Find where the given text appears and provide that cell's center as [X, Y] coordinate. 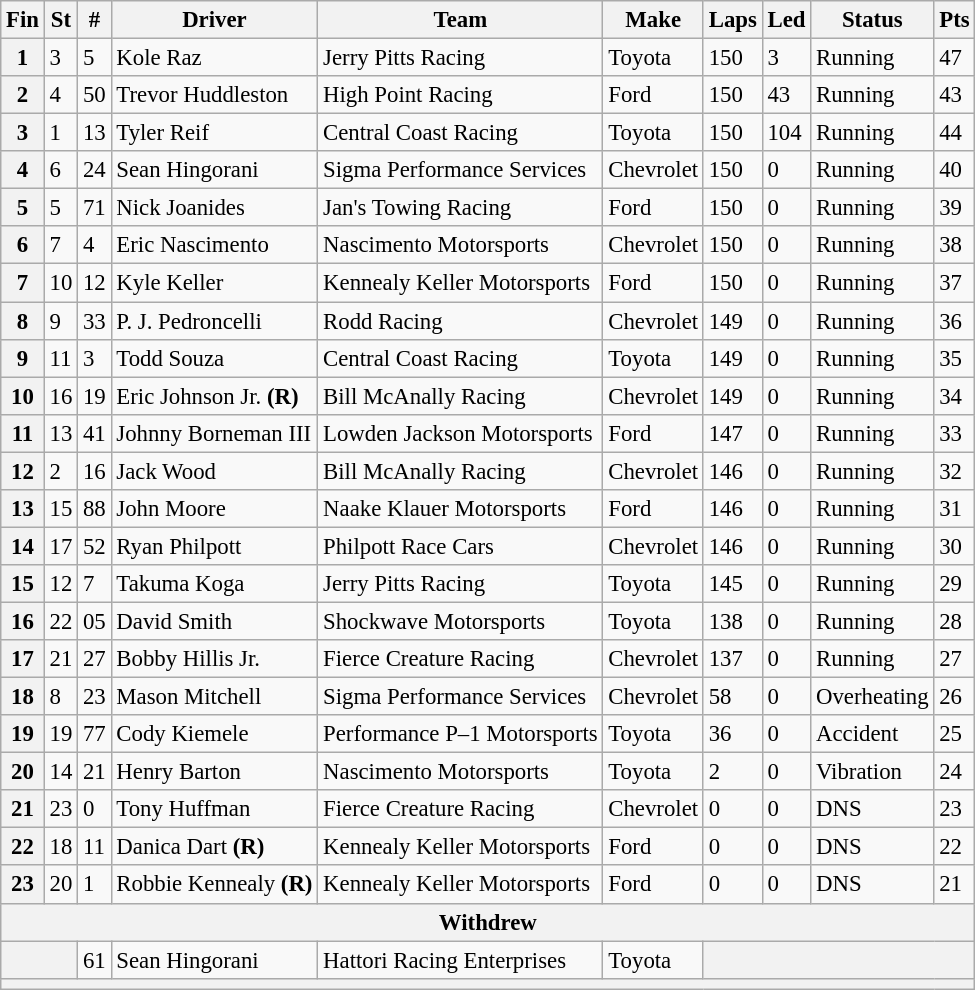
147 [732, 433]
26 [954, 697]
Accident [872, 734]
Lowden Jackson Motorsports [460, 433]
52 [94, 546]
137 [732, 659]
Danica Dart (R) [214, 847]
Vibration [872, 772]
Led [786, 20]
Bobby Hillis Jr. [214, 659]
Nick Joanides [214, 208]
Driver [214, 20]
Shockwave Motorsports [460, 621]
Performance P–1 Motorsports [460, 734]
Tyler Reif [214, 133]
Eric Nascimento [214, 245]
71 [94, 208]
61 [94, 960]
138 [732, 621]
40 [954, 170]
Philpott Race Cars [460, 546]
Ryan Philpott [214, 546]
29 [954, 584]
77 [94, 734]
Johnny Borneman III [214, 433]
25 [954, 734]
37 [954, 283]
88 [94, 509]
Overheating [872, 697]
John Moore [214, 509]
28 [954, 621]
50 [94, 95]
Pts [954, 20]
39 [954, 208]
Withdrew [488, 922]
Trevor Huddleston [214, 95]
Cody Kiemele [214, 734]
32 [954, 471]
Fin [23, 20]
34 [954, 396]
David Smith [214, 621]
31 [954, 509]
41 [94, 433]
Status [872, 20]
58 [732, 697]
P. J. Pedroncelli [214, 321]
Takuma Koga [214, 584]
Mason Mitchell [214, 697]
Kole Raz [214, 58]
44 [954, 133]
Naake Klauer Motorsports [460, 509]
30 [954, 546]
# [94, 20]
145 [732, 584]
Jack Wood [214, 471]
Tony Huffman [214, 809]
Jan's Towing Racing [460, 208]
05 [94, 621]
38 [954, 245]
Team [460, 20]
High Point Racing [460, 95]
Hattori Racing Enterprises [460, 960]
Kyle Keller [214, 283]
Henry Barton [214, 772]
St [60, 20]
Make [653, 20]
Rodd Racing [460, 321]
Laps [732, 20]
Todd Souza [214, 358]
35 [954, 358]
47 [954, 58]
Robbie Kennealy (R) [214, 885]
Eric Johnson Jr. (R) [214, 396]
104 [786, 133]
